Locate the cell with the specified text and output its (x, y) center coordinate. 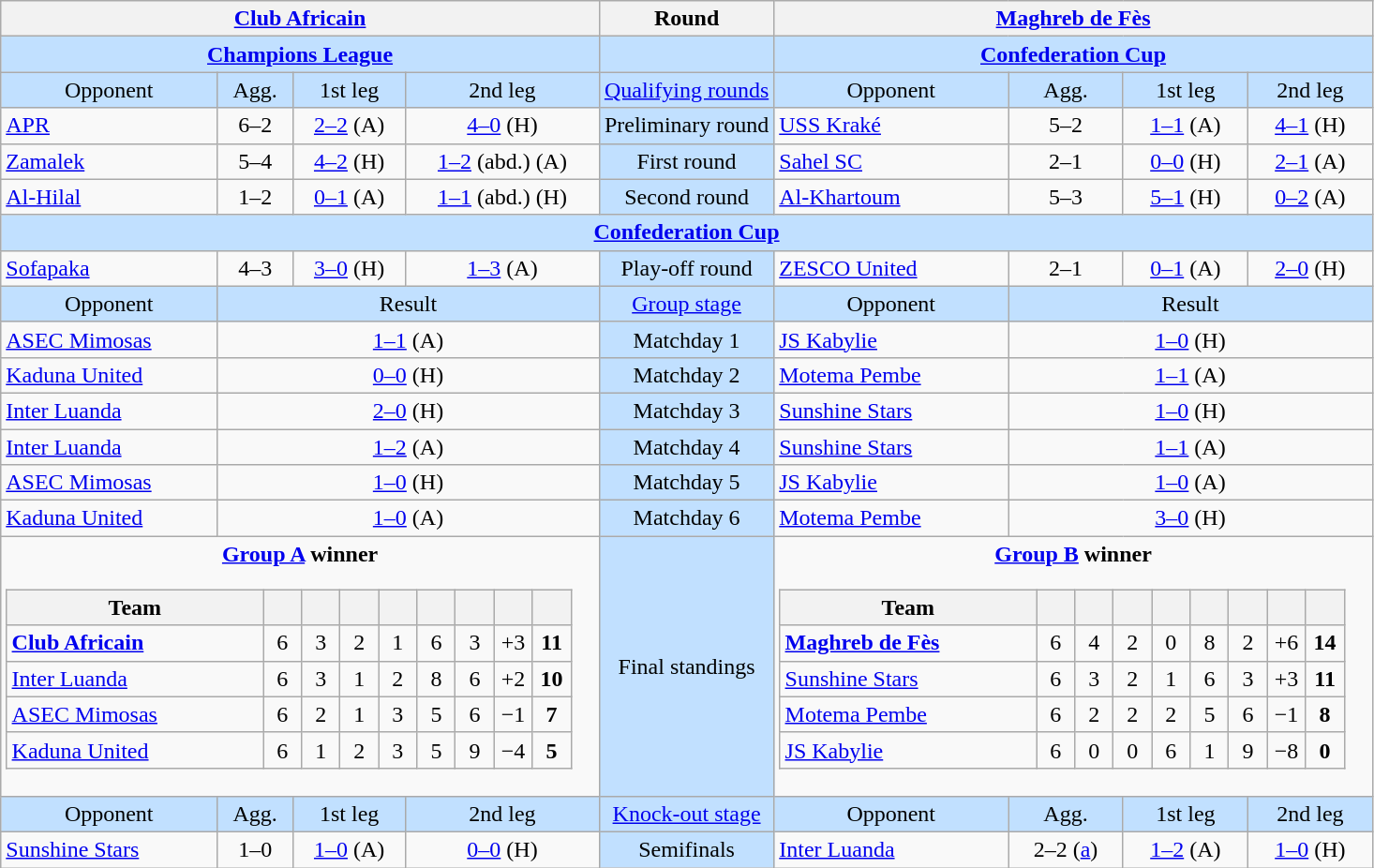
5–4 (255, 161)
Matchday 2 (686, 375)
Champions League (300, 54)
Qualifying rounds (686, 90)
+2 (514, 679)
4–2 (H) (350, 161)
Play-off round (686, 268)
4 (1095, 643)
Final standings (686, 666)
USS Kraké (891, 126)
Matchday 6 (686, 518)
5–1 (H) (1185, 197)
10 (551, 679)
Group stage (686, 304)
2–2 (A) (350, 126)
5–3 (1067, 197)
Round (686, 19)
1–3 (A) (502, 268)
6–2 (255, 126)
Group A winner Team Club Africain 6 3 2 1 6 3 +3 11 Inter Luanda 6 3 1 2 8 6 +2 10 ASEC Mimosas 6 2 1 3 5 6 −1 7 Kaduna United 6 1 2 3 5 9 −4 5 (300, 666)
4–0 (H) (502, 126)
14 (1325, 643)
5–2 (1067, 126)
Matchday 3 (686, 411)
1–2 (abd.) (A) (502, 161)
1–0 (255, 850)
Second round (686, 197)
Al-Khartoum (891, 197)
−4 (514, 750)
Sofapaka (109, 268)
First round (686, 161)
Semifinals (686, 850)
+6 (1286, 643)
−8 (1286, 750)
Matchday 4 (686, 447)
APR (109, 126)
ZESCO United (891, 268)
Al-Hilal (109, 197)
1–1 (abd.) (H) (502, 197)
Matchday 5 (686, 483)
2–1 (A) (1310, 161)
Preliminary round (686, 126)
Matchday 1 (686, 339)
4–3 (255, 268)
Group B winner Team Maghreb de Fès 6 4 2 0 8 2 +6 14 Sunshine Stars 6 3 2 1 6 3 +3 11 Motema Pembe 6 2 2 2 5 6 −1 8 JS Kabylie 6 0 0 6 1 9 −8 0 (1074, 666)
Knock-out stage (686, 815)
0–2 (A) (1310, 197)
Sahel SC (891, 161)
2–2 (a) (1067, 850)
7 (551, 714)
4–1 (H) (1310, 126)
Zamalek (109, 161)
1–2 (255, 197)
